Identify which cell holds the provided text, then report its [x, y] central coordinate. 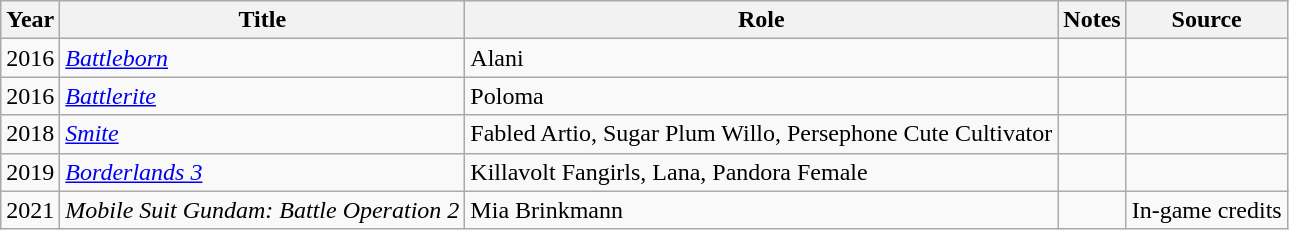
Borderlands 3 [262, 172]
2019 [30, 172]
Fabled Artio, Sugar Plum Willo, Persephone Cute Cultivator [762, 134]
Title [262, 20]
Battlerite [262, 96]
2018 [30, 134]
Poloma [762, 96]
In-game credits [1206, 210]
Role [762, 20]
Alani [762, 58]
2021 [30, 210]
Killavolt Fangirls, Lana, Pandora Female [762, 172]
Source [1206, 20]
Mobile Suit Gundam: Battle Operation 2 [262, 210]
Smite [262, 134]
Battleborn [262, 58]
Mia Brinkmann [762, 210]
Year [30, 20]
Notes [1092, 20]
